Identify which cell holds the provided text, then report its (X, Y) central coordinate. 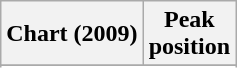
Chart (2009) (72, 34)
Peakposition (189, 34)
